For the text-containing cell, return its midpoint in (x, y) coordinate format. 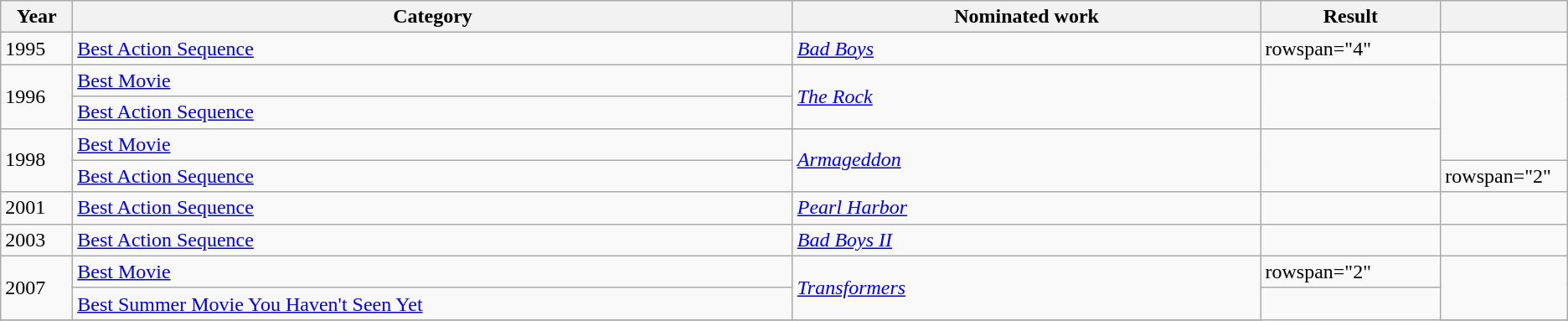
1996 (37, 96)
Bad Boys II (1027, 240)
Bad Boys (1027, 49)
Year (37, 17)
2007 (37, 287)
Armageddon (1027, 160)
2003 (37, 240)
Transformers (1027, 287)
1995 (37, 49)
Nominated work (1027, 17)
Pearl Harbor (1027, 208)
Best Summer Movie You Haven't Seen Yet (433, 303)
Category (433, 17)
The Rock (1027, 96)
Result (1350, 17)
1998 (37, 160)
2001 (37, 208)
rowspan="4" (1350, 49)
